From the cell containing the given text, extract its center point as (X, Y) coordinate. 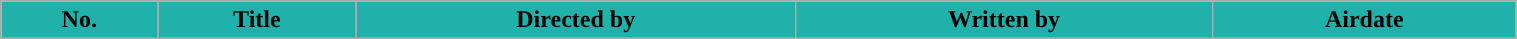
No. (80, 20)
Directed by (576, 20)
Title (257, 20)
Airdate (1364, 20)
Written by (1004, 20)
